Return the [X, Y] coordinate for the center point of the cell that contains the specified text.  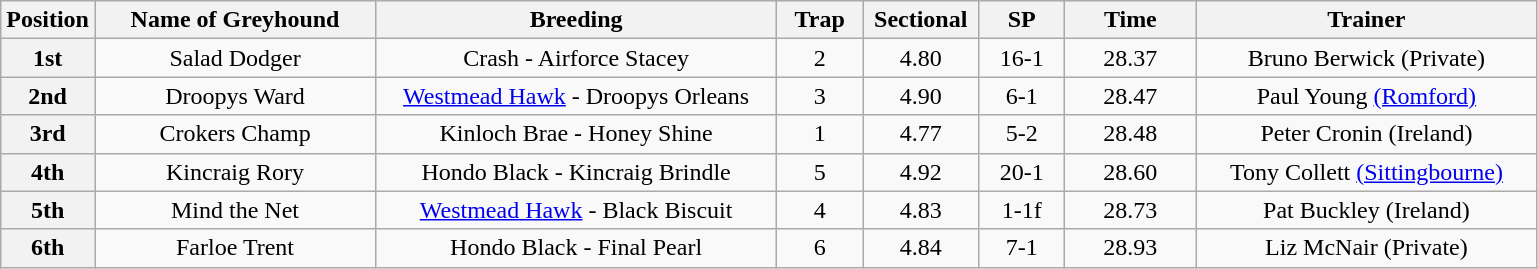
28.60 [1130, 172]
5th [48, 210]
28.37 [1130, 58]
Paul Young (Romford) [1366, 96]
2 [820, 58]
4.80 [921, 58]
Hondo Black - Kincraig Brindle [576, 172]
Mind the Net [234, 210]
5 [820, 172]
6 [820, 248]
4 [820, 210]
7-1 [1022, 248]
Time [1130, 20]
Name of Greyhound [234, 20]
Crash - Airforce Stacey [576, 58]
Trap [820, 20]
1st [48, 58]
Salad Dodger [234, 58]
4.84 [921, 248]
3 [820, 96]
5-2 [1022, 134]
Kincraig Rory [234, 172]
20-1 [1022, 172]
Bruno Berwick (Private) [1366, 58]
SP [1022, 20]
6-1 [1022, 96]
Tony Collett (Sittingbourne) [1366, 172]
Farloe Trent [234, 248]
16-1 [1022, 58]
Peter Cronin (Ireland) [1366, 134]
Pat Buckley (Ireland) [1366, 210]
28.93 [1130, 248]
28.48 [1130, 134]
28.73 [1130, 210]
Westmead Hawk - Droopys Orleans [576, 96]
Westmead Hawk - Black Biscuit [576, 210]
Kinloch Brae - Honey Shine [576, 134]
1-1f [1022, 210]
3rd [48, 134]
4.83 [921, 210]
6th [48, 248]
1 [820, 134]
4.92 [921, 172]
4th [48, 172]
Hondo Black - Final Pearl [576, 248]
4.90 [921, 96]
Breeding [576, 20]
2nd [48, 96]
Droopys Ward [234, 96]
4.77 [921, 134]
Trainer [1366, 20]
Liz McNair (Private) [1366, 248]
Position [48, 20]
28.47 [1130, 96]
Crokers Champ [234, 134]
Sectional [921, 20]
